For the text-containing cell, return its midpoint in [X, Y] coordinate format. 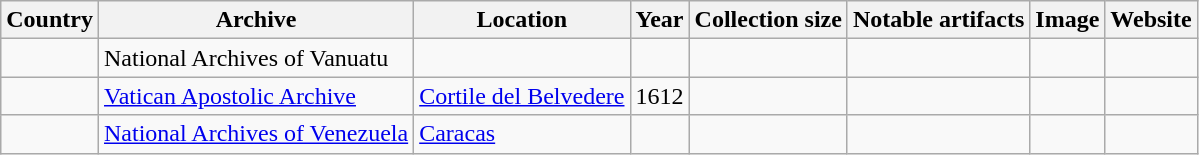
Caracas [522, 134]
Year [660, 20]
Website [1151, 20]
Image [1068, 20]
Country [50, 20]
Notable artifacts [938, 20]
Collection size [768, 20]
1612 [660, 96]
Vatican Apostolic Archive [256, 96]
National Archives of Venezuela [256, 134]
Location [522, 20]
Archive [256, 20]
Cortile del Belvedere [522, 96]
National Archives of Vanuatu [256, 58]
